From the cell containing the given text, extract its center point as (x, y) coordinate. 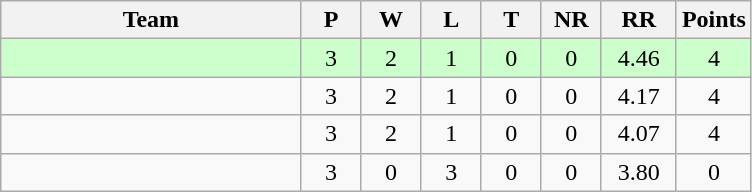
4.07 (638, 134)
4.46 (638, 58)
W (391, 20)
T (511, 20)
L (451, 20)
Points (714, 20)
4.17 (638, 96)
RR (638, 20)
NR (571, 20)
3.80 (638, 172)
P (331, 20)
Team (151, 20)
